Return [x, y] of the center of cell containing provided text 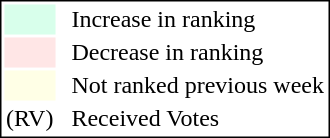
(RV) [29, 119]
Decrease in ranking [198, 53]
Not ranked previous week [198, 85]
Increase in ranking [198, 19]
Received Votes [198, 119]
